Scan for the cell matching the given text and deliver its (X, Y) coordinate at center. 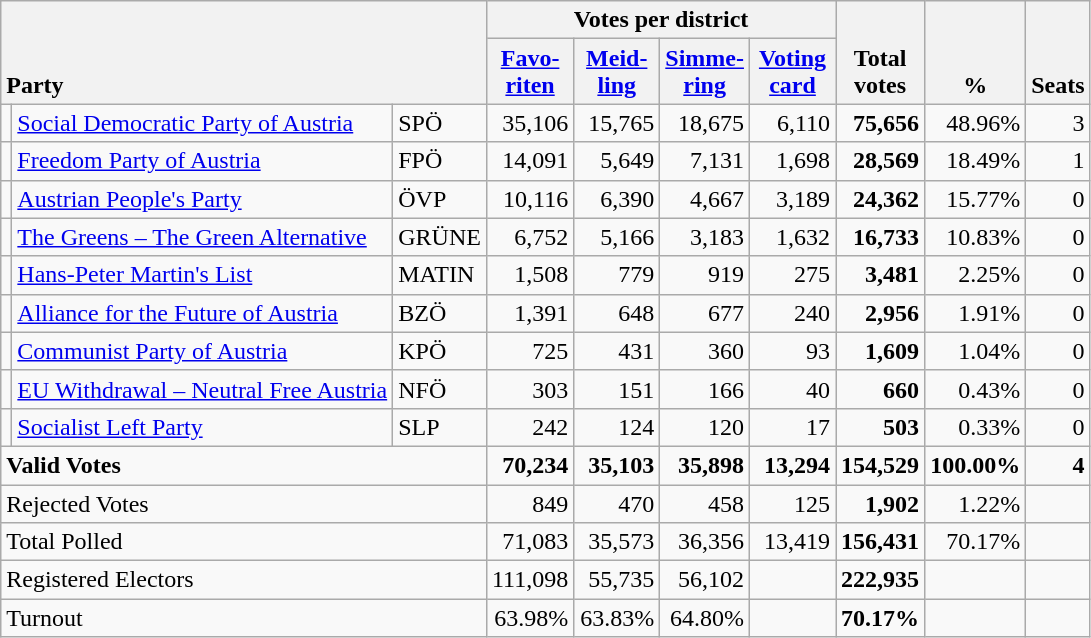
70,234 (530, 465)
725 (530, 351)
1,902 (880, 503)
6,752 (530, 237)
Social Democratic Party of Austria (202, 123)
275 (792, 275)
1 (1058, 161)
166 (705, 389)
36,356 (705, 542)
Favo-riten (530, 72)
1,698 (792, 161)
63.98% (530, 618)
40 (792, 389)
GRÜNE (440, 237)
Total Polled (244, 542)
18,675 (705, 123)
55,735 (617, 580)
Communist Party of Austria (202, 351)
222,935 (880, 580)
15,765 (617, 123)
SLP (440, 427)
5,649 (617, 161)
14,091 (530, 161)
SPÖ (440, 123)
EU Withdrawal – Neutral Free Austria (202, 389)
124 (617, 427)
849 (530, 503)
10.83% (976, 237)
660 (880, 389)
KPÖ (440, 351)
FPÖ (440, 161)
154,529 (880, 465)
3,183 (705, 237)
Meid-ling (617, 72)
919 (705, 275)
4,667 (705, 199)
1,632 (792, 237)
0.43% (976, 389)
1.22% (976, 503)
Socialist Left Party (202, 427)
56,102 (705, 580)
5,166 (617, 237)
35,573 (617, 542)
240 (792, 313)
Totalvotes (880, 52)
779 (617, 275)
75,656 (880, 123)
63.83% (617, 618)
15.77% (976, 199)
17 (792, 427)
3 (1058, 123)
28,569 (880, 161)
120 (705, 427)
Votes per district (660, 20)
Rejected Votes (244, 503)
303 (530, 389)
Seats (1058, 52)
BZÖ (440, 313)
Alliance for the Future of Austria (202, 313)
Party (244, 52)
Hans-Peter Martin's List (202, 275)
648 (617, 313)
13,419 (792, 542)
1,391 (530, 313)
The Greens – The Green Alternative (202, 237)
677 (705, 313)
Freedom Party of Austria (202, 161)
Turnout (244, 618)
4 (1058, 465)
35,103 (617, 465)
13,294 (792, 465)
111,098 (530, 580)
ÖVP (440, 199)
6,110 (792, 123)
35,106 (530, 123)
Registered Electors (244, 580)
64.80% (705, 618)
71,083 (530, 542)
Austrian People's Party (202, 199)
24,362 (880, 199)
151 (617, 389)
Votingcard (792, 72)
100.00% (976, 465)
MATIN (440, 275)
NFÖ (440, 389)
1,508 (530, 275)
0.33% (976, 427)
431 (617, 351)
2.25% (976, 275)
2,956 (880, 313)
1.04% (976, 351)
3,481 (880, 275)
18.49% (976, 161)
125 (792, 503)
Simme-ring (705, 72)
35,898 (705, 465)
7,131 (705, 161)
242 (530, 427)
458 (705, 503)
156,431 (880, 542)
3,189 (792, 199)
1.91% (976, 313)
470 (617, 503)
6,390 (617, 199)
16,733 (880, 237)
48.96% (976, 123)
1,609 (880, 351)
Valid Votes (244, 465)
10,116 (530, 199)
360 (705, 351)
% (976, 52)
503 (880, 427)
93 (792, 351)
